Pinpoint the cell where the given text exists, returning its [x, y] midpoint coordinate. 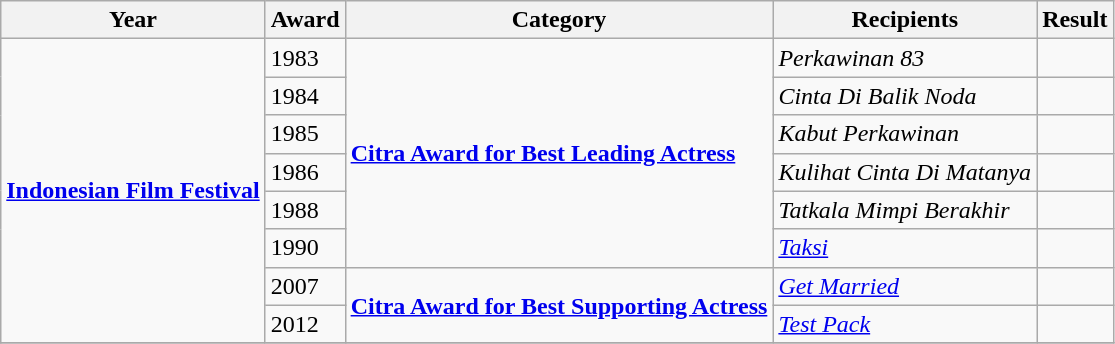
Indonesian Film Festival [133, 191]
Perkawinan 83 [905, 58]
1984 [305, 96]
1983 [305, 58]
Recipients [905, 20]
Result [1075, 20]
Tatkala Mimpi Berakhir [905, 210]
Taksi [905, 248]
Cinta Di Balik Noda [905, 96]
1985 [305, 134]
1990 [305, 248]
Award [305, 20]
2007 [305, 286]
Test Pack [905, 324]
2012 [305, 324]
Category [559, 20]
Year [133, 20]
1986 [305, 172]
Citra Award for Best Supporting Actress [559, 305]
Citra Award for Best Leading Actress [559, 153]
1988 [305, 210]
Kulihat Cinta Di Matanya [905, 172]
Get Married [905, 286]
Kabut Perkawinan [905, 134]
